Identify which cell holds the provided text, then report its (X, Y) central coordinate. 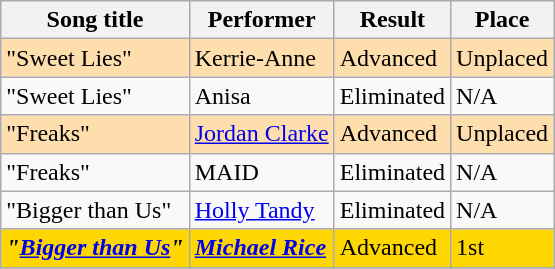
Michael Rice (262, 248)
MAID (262, 172)
Song title (95, 20)
Anisa (262, 96)
Holly Tandy (262, 210)
Place (502, 20)
Kerrie-Anne (262, 58)
Performer (262, 20)
Result (392, 20)
1st (502, 248)
Jordan Clarke (262, 134)
